Scan for the cell matching the given text and deliver its (x, y) coordinate at center. 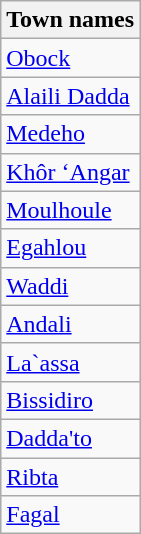
La`assa (70, 362)
Waddi (70, 286)
Dadda'to (70, 438)
Moulhoule (70, 210)
Fagal (70, 515)
Bissidiro (70, 400)
Alaili Dadda (70, 96)
Andali (70, 324)
Obock (70, 58)
Town names (70, 20)
Ribta (70, 477)
Medeho (70, 134)
Egahlou (70, 248)
Khôr ‘Angar (70, 172)
